Return [X, Y] of the center of cell containing provided text 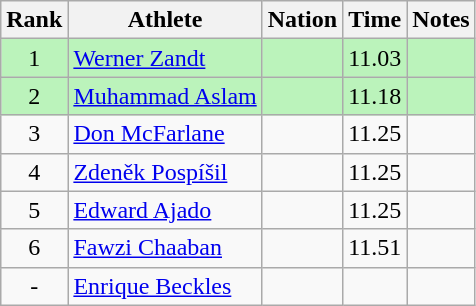
Rank [34, 20]
5 [34, 210]
Notes [441, 20]
Athlete [165, 20]
Werner Zandt [165, 58]
6 [34, 248]
Nation [302, 20]
4 [34, 172]
Muhammad Aslam [165, 96]
Zdeněk Pospíšil [165, 172]
11.03 [375, 58]
Enrique Beckles [165, 286]
11.18 [375, 96]
2 [34, 96]
Don McFarlane [165, 134]
1 [34, 58]
- [34, 286]
Fawzi Chaaban [165, 248]
Time [375, 20]
11.51 [375, 248]
Edward Ajado [165, 210]
3 [34, 134]
